Return [X, Y] of the center of cell containing provided text 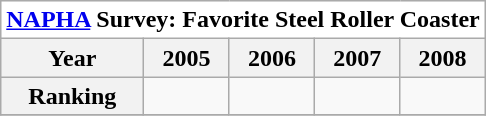
2006 [272, 58]
2005 [186, 58]
NAPHA Survey: Favorite Steel Roller Coaster [243, 20]
2008 [442, 58]
Year [72, 58]
2007 [358, 58]
Ranking [72, 96]
